Locate the cell with the specified text and output its [x, y] center coordinate. 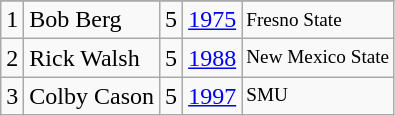
SMU [318, 96]
2 [12, 58]
Colby Cason [92, 96]
Bob Berg [92, 20]
Rick Walsh [92, 58]
1997 [212, 96]
Fresno State [318, 20]
1 [12, 20]
1988 [212, 58]
1975 [212, 20]
3 [12, 96]
New Mexico State [318, 58]
